For the text-containing cell, return its midpoint in (X, Y) coordinate format. 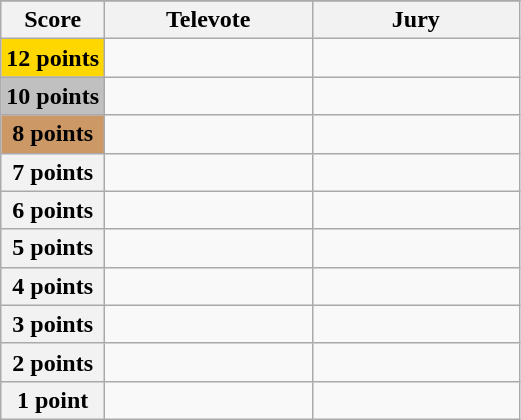
6 points (53, 210)
8 points (53, 134)
1 point (53, 400)
12 points (53, 58)
7 points (53, 172)
Score (53, 20)
2 points (53, 362)
5 points (53, 248)
4 points (53, 286)
Televote (209, 20)
10 points (53, 96)
Jury (416, 20)
3 points (53, 324)
